Provide the [X, Y] coordinate of the cell's center where the given text is located.  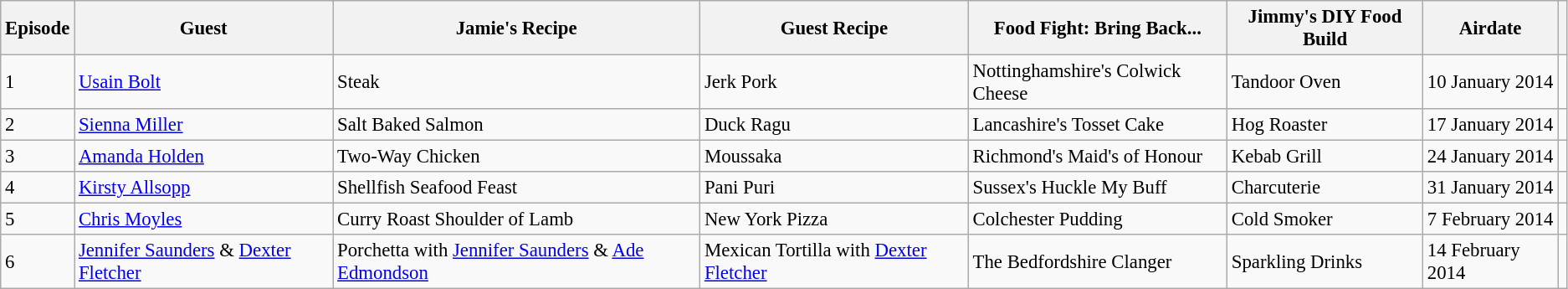
Jerk Pork [835, 82]
3 [38, 157]
17 January 2014 [1491, 125]
Steak [517, 82]
Guest [204, 28]
Sparkling Drinks [1325, 261]
Usain Bolt [204, 82]
Amanda Holden [204, 157]
2 [38, 125]
Sussex's Huckle My Buff [1098, 188]
Sienna Miller [204, 125]
Jennifer Saunders & Dexter Fletcher [204, 261]
Porchetta with Jennifer Saunders & Ade Edmondson [517, 261]
Jamie's Recipe [517, 28]
Tandoor Oven [1325, 82]
Pani Puri [835, 188]
Hog Roaster [1325, 125]
Lancashire's Tosset Cake [1098, 125]
Food Fight: Bring Back... [1098, 28]
The Bedfordshire Clanger [1098, 261]
Shellfish Seafood Feast [517, 188]
Nottinghamshire's Colwick Cheese [1098, 82]
5 [38, 219]
Guest Recipe [835, 28]
Colchester Pudding [1098, 219]
10 January 2014 [1491, 82]
6 [38, 261]
Duck Ragu [835, 125]
Mexican Tortilla with Dexter Fletcher [835, 261]
4 [38, 188]
Two-Way Chicken [517, 157]
1 [38, 82]
Chris Moyles [204, 219]
Salt Baked Salmon [517, 125]
Airdate [1491, 28]
24 January 2014 [1491, 157]
Kirsty Allsopp [204, 188]
Richmond's Maid's of Honour [1098, 157]
Kebab Grill [1325, 157]
14 February 2014 [1491, 261]
7 February 2014 [1491, 219]
31 January 2014 [1491, 188]
Jimmy's DIY Food Build [1325, 28]
Cold Smoker [1325, 219]
Moussaka [835, 157]
Curry Roast Shoulder of Lamb [517, 219]
Episode [38, 28]
New York Pizza [835, 219]
Charcuterie [1325, 188]
